Extract the [X, Y] coordinate from the center of the cell holding the provided text.  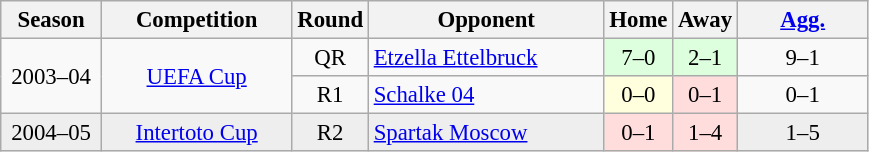
Season [52, 20]
Round [330, 20]
Agg. [802, 20]
2004–05 [52, 133]
7–0 [638, 58]
Opponent [486, 20]
R1 [330, 95]
9–1 [802, 58]
Etzella Ettelbruck [486, 58]
R2 [330, 133]
Spartak Moscow [486, 133]
Competition [196, 20]
1–5 [802, 133]
Intertoto Cup [196, 133]
QR [330, 58]
Schalke 04 [486, 95]
2003–04 [52, 76]
UEFA Cup [196, 76]
Away [706, 20]
1–4 [706, 133]
0–0 [638, 95]
Home [638, 20]
2–1 [706, 58]
